Provide the (x, y) coordinate of the cell's center where the given text is located.  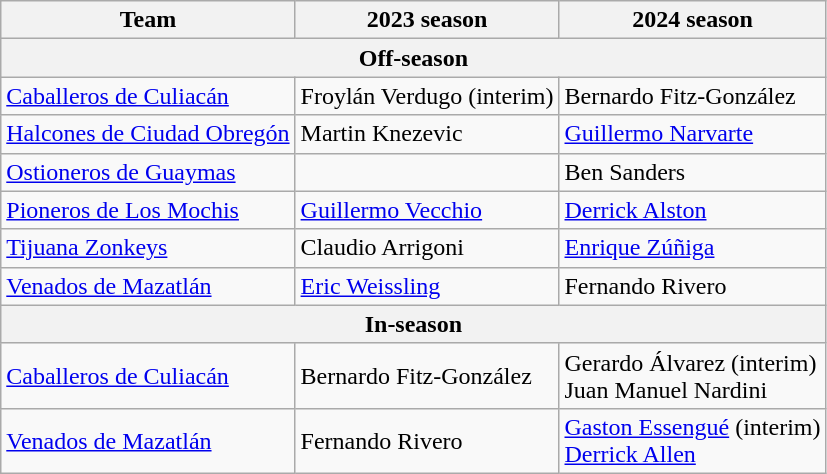
Team (148, 20)
In-season (414, 324)
Derrick Alston (692, 210)
2024 season (692, 20)
Froylán Verdugo (interim) (427, 96)
Tijuana Zonkeys (148, 248)
Claudio Arrigoni (427, 248)
Ben Sanders (692, 172)
Gaston Essengué (interim) Derrick Allen (692, 440)
Martin Knezevic (427, 134)
Guillermo Vecchio (427, 210)
Ostioneros de Guaymas (148, 172)
Eric Weissling (427, 286)
Enrique Zúñiga (692, 248)
Gerardo Álvarez (interim) Juan Manuel Nardini (692, 376)
2023 season (427, 20)
Guillermo Narvarte (692, 134)
Pioneros de Los Mochis (148, 210)
Halcones de Ciudad Obregón (148, 134)
Off-season (414, 58)
